Provide the [x, y] coordinate of the cell's center where the given text is located.  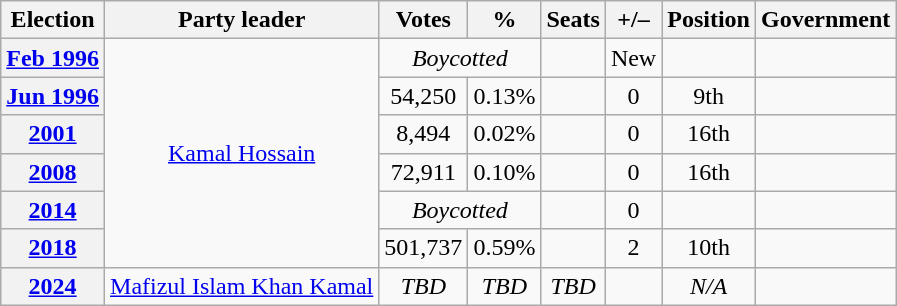
2018 [53, 248]
Position [709, 20]
501,737 [424, 248]
Mafizul Islam Khan Kamal [242, 286]
2008 [53, 172]
2 [633, 248]
2024 [53, 286]
10th [709, 248]
Votes [424, 20]
2014 [53, 210]
0.10% [504, 172]
Kamal Hossain [242, 153]
72,911 [424, 172]
0.59% [504, 248]
0.13% [504, 96]
8,494 [424, 134]
Feb 1996 [53, 58]
Jun 1996 [53, 96]
2001 [53, 134]
N/A [709, 286]
54,250 [424, 96]
0.02% [504, 134]
Party leader [242, 20]
+/– [633, 20]
% [504, 20]
Seats [573, 20]
Election [53, 20]
Government [825, 20]
9th [709, 96]
New [633, 58]
